From the cell containing the given text, extract its center point as [X, Y] coordinate. 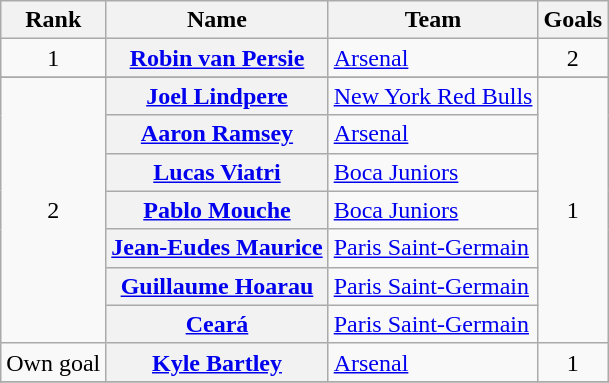
Robin van Persie [217, 58]
Own goal [54, 362]
Guillaume Hoarau [217, 286]
Name [217, 20]
New York Red Bulls [433, 96]
Aaron Ramsey [217, 134]
Joel Lindpere [217, 96]
Pablo Mouche [217, 210]
Ceará [217, 324]
Rank [54, 20]
Kyle Bartley [217, 362]
Lucas Viatri [217, 172]
Jean-Eudes Maurice [217, 248]
Team [433, 20]
Goals [573, 20]
